Capture the cell that displays the provided text and extract its [x, y] central coordinate. 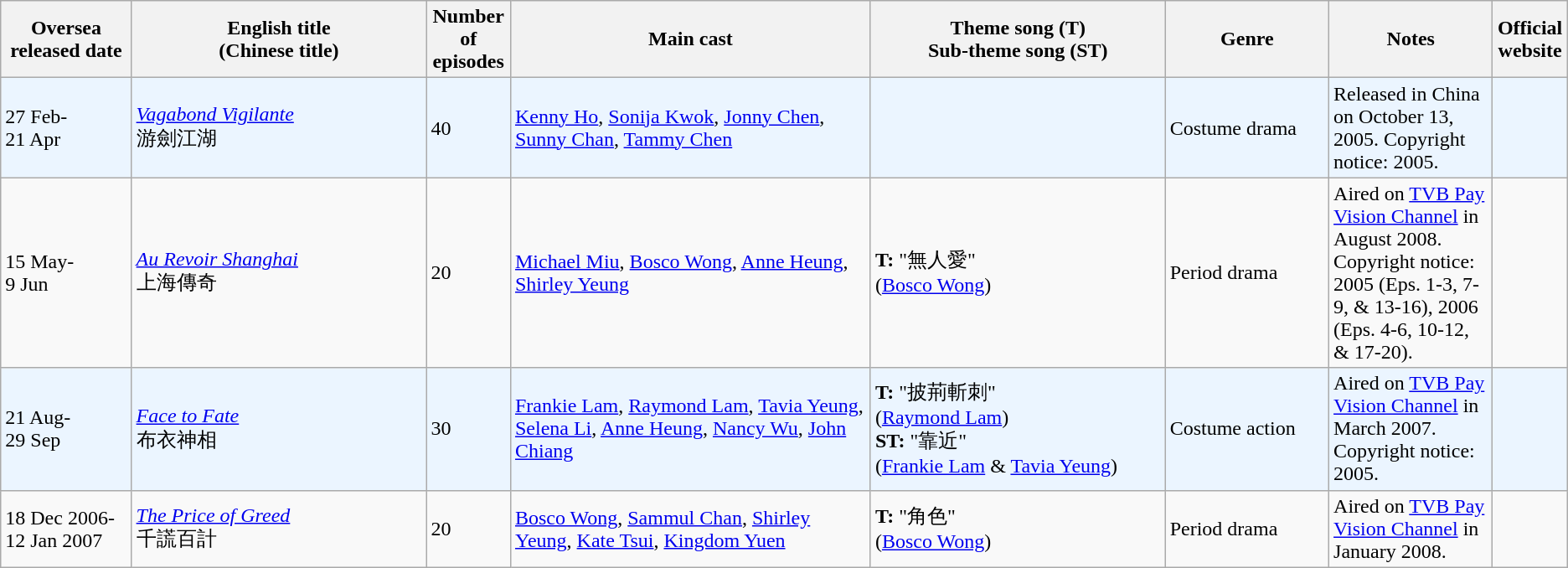
T: "無人愛" (Bosco Wong) [1018, 273]
Aired on TVB Pay Vision Channel in August 2008. Copyright notice: 2005 (Eps. 1-3, 7-9, & 13-16), 2006 (Eps. 4-6, 10-12, & 17-20). [1411, 273]
English title (Chinese title) [279, 39]
Costume action [1246, 429]
Oversea released date [66, 39]
Released in China on October 13, 2005. Copyright notice: 2005. [1411, 127]
Notes [1411, 39]
Genre [1246, 39]
Frankie Lam, Raymond Lam, Tavia Yeung, Selena Li, Anne Heung, Nancy Wu, John Chiang [690, 429]
Costume drama [1246, 127]
Kenny Ho, Sonija Kwok, Jonny Chen, Sunny Chan, Tammy Chen [690, 127]
Michael Miu, Bosco Wong, Anne Heung, Shirley Yeung [690, 273]
21 Aug- 29 Sep [66, 429]
Vagabond Vigilante 游劍江湖 [279, 127]
Face to Fate 布衣神相 [279, 429]
30 [469, 429]
Number of episodes [469, 39]
Au Revoir Shanghai 上海傳奇 [279, 273]
27 Feb- 21 Apr [66, 127]
Theme song (T) Sub-theme song (ST) [1018, 39]
15 May- 9 Jun [66, 273]
Aired on TVB Pay Vision Channel in January 2008. [1411, 529]
Official website [1529, 39]
T: "角色" (Bosco Wong) [1018, 529]
T: "披荊斬刺" (Raymond Lam) ST: "靠近" (Frankie Lam & Tavia Yeung) [1018, 429]
The Price of Greed 千謊百計 [279, 529]
Bosco Wong, Sammul Chan, Shirley Yeung, Kate Tsui, Kingdom Yuen [690, 529]
40 [469, 127]
Main cast [690, 39]
18 Dec 2006- 12 Jan 2007 [66, 529]
Aired on TVB Pay Vision Channel in March 2007. Copyright notice: 2005. [1411, 429]
